Return (X, Y) of the center of cell containing provided text 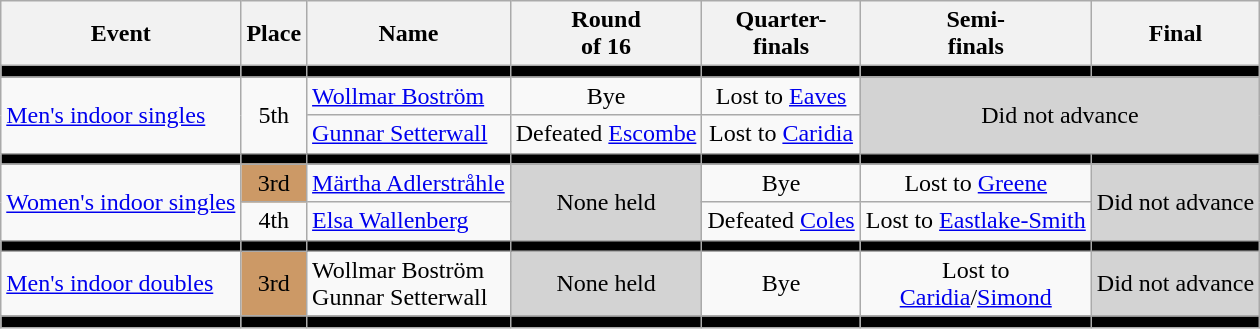
Defeated Coles (781, 221)
Lost to Greene (976, 183)
4th (274, 221)
Defeated Escombe (606, 134)
Name (409, 34)
5th (274, 115)
Women's indoor singles (121, 202)
Place (274, 34)
Semi-finals (976, 34)
Lost to Eastlake-Smith (976, 221)
Quarter-finals (781, 34)
Märtha Adlerstråhle (409, 183)
Elsa Wallenberg (409, 221)
Men's indoor doubles (121, 284)
Gunnar Setterwall (409, 134)
Round of 16 (606, 34)
Final (1175, 34)
Wollmar Boström (409, 96)
Men's indoor singles (121, 115)
Wollmar Boström Gunnar Setterwall (409, 284)
Lost to Caridia (781, 134)
Lost to Caridia/Simond (976, 284)
Event (121, 34)
Lost to Eaves (781, 96)
